Determine the [x, y] coordinate at the center of the cell enclosing the given text.  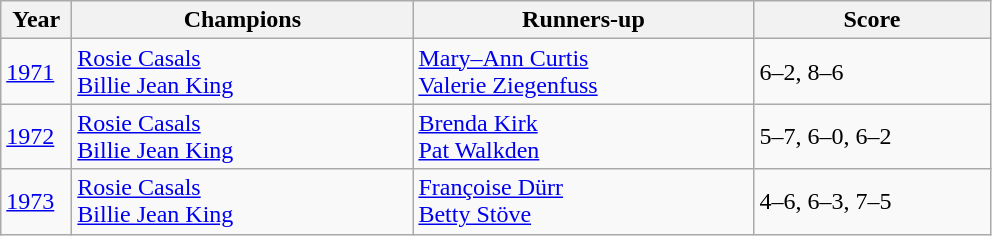
Brenda Kirk Pat Walkden [584, 136]
1972 [36, 136]
Year [36, 20]
4–6, 6–3, 7–5 [872, 202]
1973 [36, 202]
Score [872, 20]
6–2, 8–6 [872, 72]
Champions [242, 20]
1971 [36, 72]
5–7, 6–0, 6–2 [872, 136]
Mary–Ann Curtis Valerie Ziegenfuss [584, 72]
Françoise Dürr Betty Stöve [584, 202]
Runners-up [584, 20]
